Locate the cell with the specified text and output its (x, y) center coordinate. 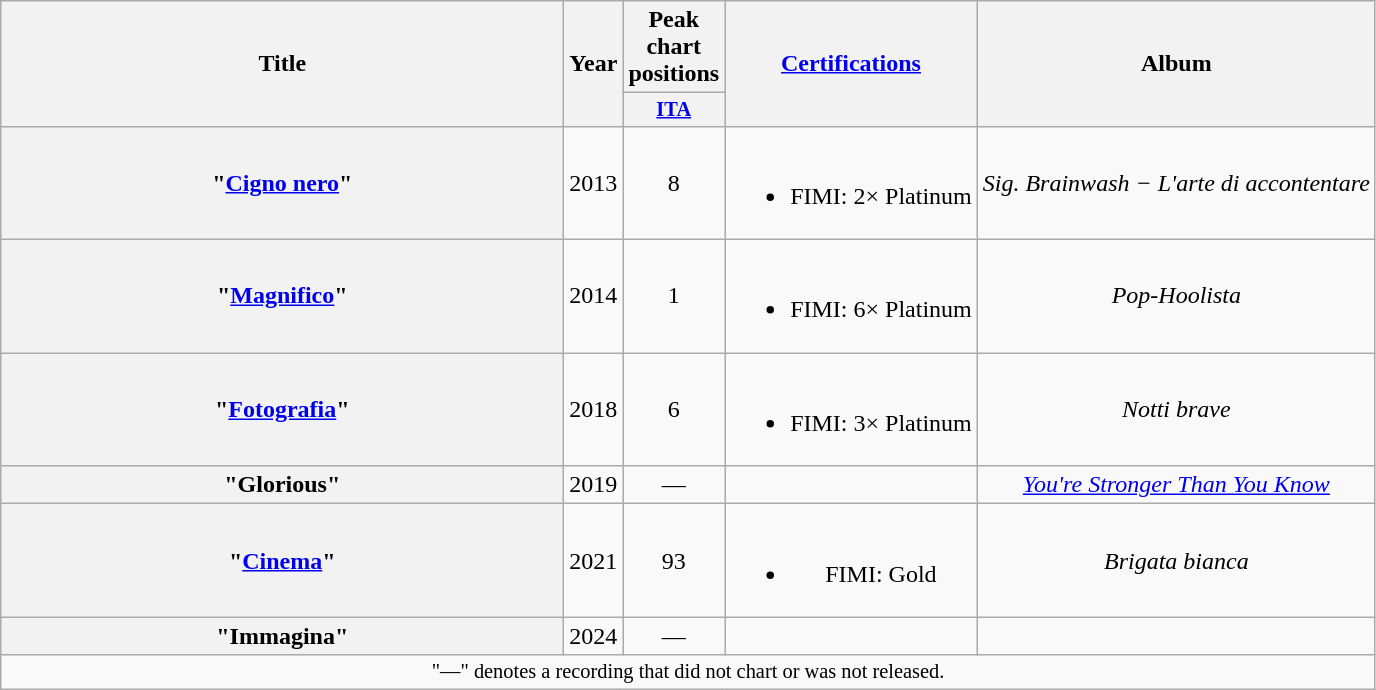
"Cigno nero" (282, 182)
1 (674, 296)
"—" denotes a recording that did not chart or was not released. (688, 672)
"Magnifico" (282, 296)
2019 (594, 485)
Pop-Hoolista (1176, 296)
FIMI: Gold (852, 560)
2021 (594, 560)
2013 (594, 182)
You're Stronger Than You Know (1176, 485)
Notti brave (1176, 410)
FIMI: 6× Platinum (852, 296)
93 (674, 560)
8 (674, 182)
"Immagina" (282, 636)
Title (282, 64)
"Fotografia" (282, 410)
Sig. Brainwash − L'arte di accontentare (1176, 182)
Peak chart positions (674, 47)
FIMI: 3× Platinum (852, 410)
6 (674, 410)
"Glorious" (282, 485)
Certifications (852, 64)
FIMI: 2× Platinum (852, 182)
Album (1176, 64)
2018 (594, 410)
Brigata bianca (1176, 560)
2024 (594, 636)
"Cinema" (282, 560)
Year (594, 64)
2014 (594, 296)
ITA (674, 110)
